Determine the [X, Y] coordinate at the center of the cell enclosing the given text.  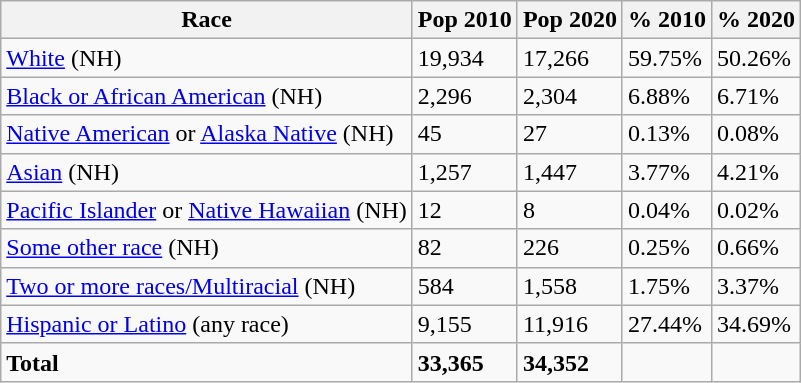
19,934 [464, 58]
% 2020 [756, 20]
0.25% [666, 248]
Asian (NH) [207, 172]
% 2010 [666, 20]
9,155 [464, 324]
Hispanic or Latino (any race) [207, 324]
0.13% [666, 134]
226 [570, 248]
0.66% [756, 248]
Native American or Alaska Native (NH) [207, 134]
Pop 2010 [464, 20]
6.71% [756, 96]
50.26% [756, 58]
1,257 [464, 172]
59.75% [666, 58]
Two or more races/Multiracial (NH) [207, 286]
0.08% [756, 134]
34,352 [570, 362]
0.04% [666, 210]
6.88% [666, 96]
11,916 [570, 324]
33,365 [464, 362]
White (NH) [207, 58]
Total [207, 362]
45 [464, 134]
Pacific Islander or Native Hawaiian (NH) [207, 210]
34.69% [756, 324]
27.44% [666, 324]
27 [570, 134]
2,296 [464, 96]
1,447 [570, 172]
4.21% [756, 172]
Pop 2020 [570, 20]
3.77% [666, 172]
1.75% [666, 286]
3.37% [756, 286]
584 [464, 286]
0.02% [756, 210]
Race [207, 20]
1,558 [570, 286]
2,304 [570, 96]
Black or African American (NH) [207, 96]
Some other race (NH) [207, 248]
8 [570, 210]
12 [464, 210]
82 [464, 248]
17,266 [570, 58]
